Capture the cell that displays the provided text and extract its [x, y] central coordinate. 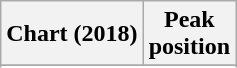
Peak position [189, 34]
Chart (2018) [72, 34]
